Locate the cell with the specified text and output its (x, y) center coordinate. 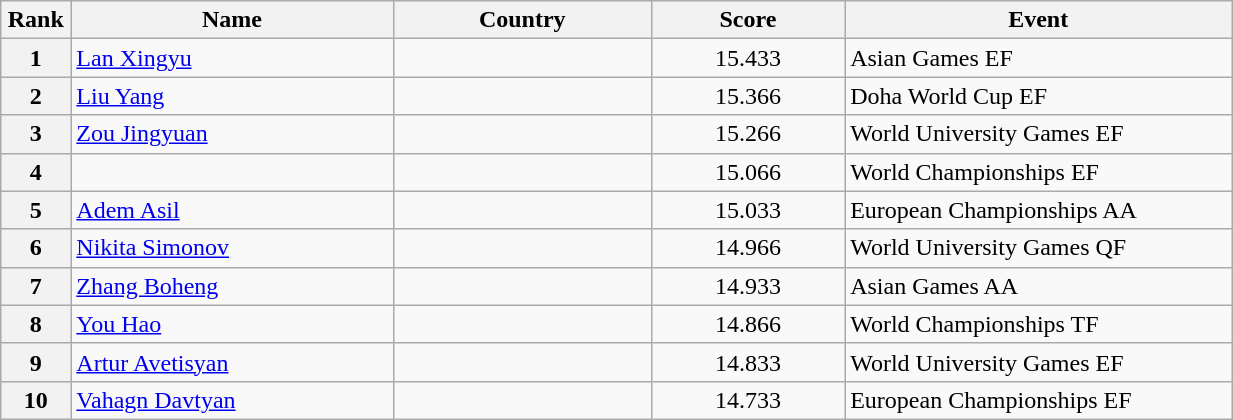
Score (748, 20)
15.433 (748, 58)
Asian Games EF (1038, 58)
4 (36, 172)
14.866 (748, 324)
Asian Games AA (1038, 286)
6 (36, 248)
15.266 (748, 134)
Event (1038, 20)
You Hao (232, 324)
World University Games QF (1038, 248)
14.933 (748, 286)
Vahagn Davtyan (232, 400)
7 (36, 286)
3 (36, 134)
14.733 (748, 400)
Rank (36, 20)
8 (36, 324)
14.966 (748, 248)
Zou Jingyuan (232, 134)
15.066 (748, 172)
Nikita Simonov (232, 248)
10 (36, 400)
Doha World Cup EF (1038, 96)
9 (36, 362)
5 (36, 210)
European Championships EF (1038, 400)
15.033 (748, 210)
15.366 (748, 96)
Lan Xingyu (232, 58)
1 (36, 58)
Liu Yang (232, 96)
14.833 (748, 362)
European Championships AA (1038, 210)
Country (522, 20)
Name (232, 20)
World Championships TF (1038, 324)
2 (36, 96)
Artur Avetisyan (232, 362)
Adem Asil (232, 210)
World Championships EF (1038, 172)
Zhang Boheng (232, 286)
